Scan for the cell matching the given text and deliver its [x, y] coordinate at center. 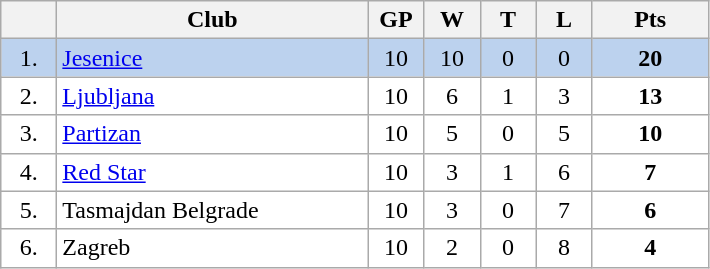
2. [29, 96]
GP [396, 20]
T [508, 20]
4 [650, 248]
Ljubljana [212, 96]
Jesenice [212, 58]
13 [650, 96]
Club [212, 20]
8 [564, 248]
Pts [650, 20]
Tasmajdan Belgrade [212, 210]
2 [452, 248]
20 [650, 58]
W [452, 20]
Partizan [212, 134]
5. [29, 210]
L [564, 20]
Zagreb [212, 248]
4. [29, 172]
6. [29, 248]
Red Star [212, 172]
3. [29, 134]
1. [29, 58]
